Find where the given text appears and provide that cell's center as (x, y) coordinate. 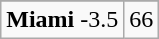
Miami -3.5 (62, 20)
66 (142, 20)
